Search for the cell housing the specified text and yield its (x, y) center coordinate. 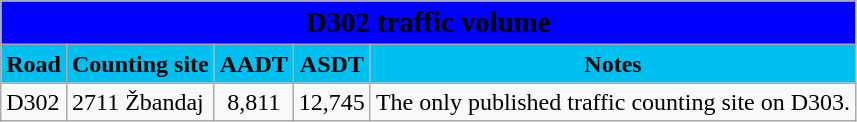
2711 Žbandaj (140, 102)
D302 traffic volume (428, 23)
8,811 (254, 102)
D302 (34, 102)
Notes (612, 64)
The only published traffic counting site on D303. (612, 102)
12,745 (332, 102)
ASDT (332, 64)
Counting site (140, 64)
AADT (254, 64)
Road (34, 64)
